Search for the cell housing the specified text and yield its [x, y] center coordinate. 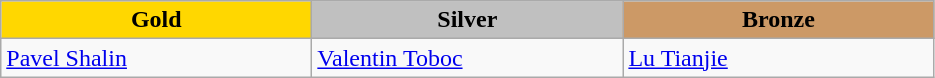
Gold [156, 20]
Valentin Toboc [468, 58]
Lu Tianjie [778, 58]
Silver [468, 20]
Bronze [778, 20]
Pavel Shalin [156, 58]
